Locate the cell with the specified text and output its (X, Y) center coordinate. 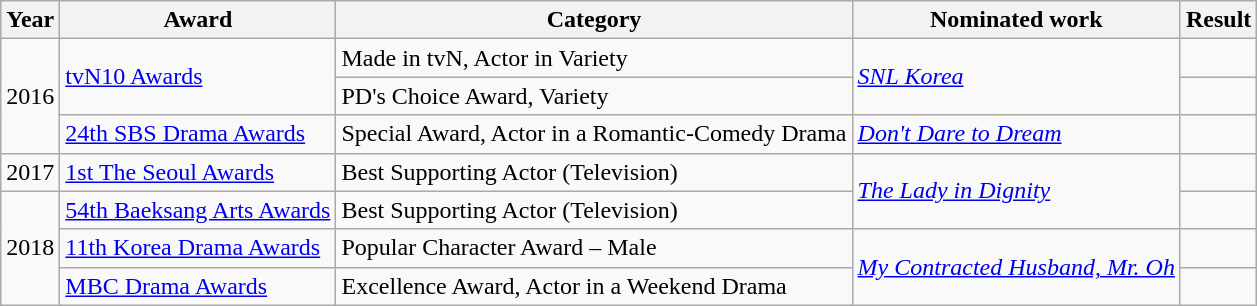
Excellence Award, Actor in a Weekend Drama (594, 286)
Don't Dare to Dream (1016, 134)
PD's Choice Award, Variety (594, 96)
2018 (30, 248)
2017 (30, 172)
Nominated work (1016, 20)
Popular Character Award – Male (594, 248)
The Lady in Dignity (1016, 191)
Category (594, 20)
Special Award, Actor in a Romantic-Comedy Drama (594, 134)
24th SBS Drama Awards (198, 134)
SNL Korea (1016, 77)
1st The Seoul Awards (198, 172)
11th Korea Drama Awards (198, 248)
Made in tvN, Actor in Variety (594, 58)
My Contracted Husband, Mr. Oh (1016, 267)
2016 (30, 96)
Result (1218, 20)
MBC Drama Awards (198, 286)
54th Baeksang Arts Awards (198, 210)
Year (30, 20)
tvN10 Awards (198, 77)
Award (198, 20)
